Identify which cell holds the provided text, then report its (X, Y) central coordinate. 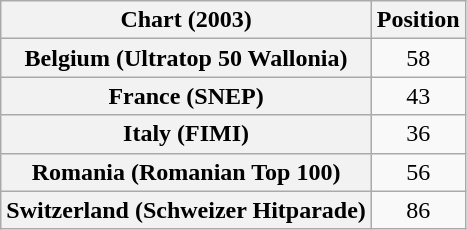
Position (418, 20)
Switzerland (Schweizer Hitparade) (186, 210)
Belgium (Ultratop 50 Wallonia) (186, 58)
France (SNEP) (186, 96)
Italy (FIMI) (186, 134)
56 (418, 172)
58 (418, 58)
43 (418, 96)
36 (418, 134)
Chart (2003) (186, 20)
Romania (Romanian Top 100) (186, 172)
86 (418, 210)
